Return (x, y) of the center of cell containing provided text 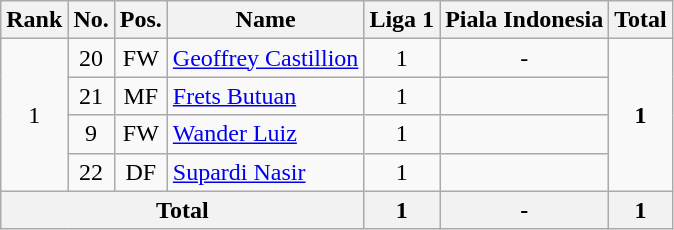
21 (91, 96)
MF (140, 96)
Pos. (140, 20)
Name (266, 20)
Rank (34, 20)
Frets Butuan (266, 96)
Geoffrey Castillion (266, 58)
Piala Indonesia (524, 20)
Wander Luiz (266, 134)
Supardi Nasir (266, 172)
Liga 1 (402, 20)
DF (140, 172)
No. (91, 20)
20 (91, 58)
22 (91, 172)
9 (91, 134)
